Scan for the cell matching the given text and deliver its (x, y) coordinate at center. 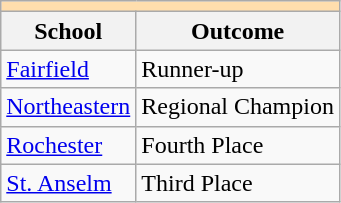
Rochester (68, 145)
Fourth Place (238, 145)
Regional Champion (238, 107)
School (68, 31)
St. Anselm (68, 183)
Runner-up (238, 69)
Northeastern (68, 107)
Fairfield (68, 69)
Outcome (238, 31)
Third Place (238, 183)
